Pinpoint the cell where the given text exists, returning its (x, y) midpoint coordinate. 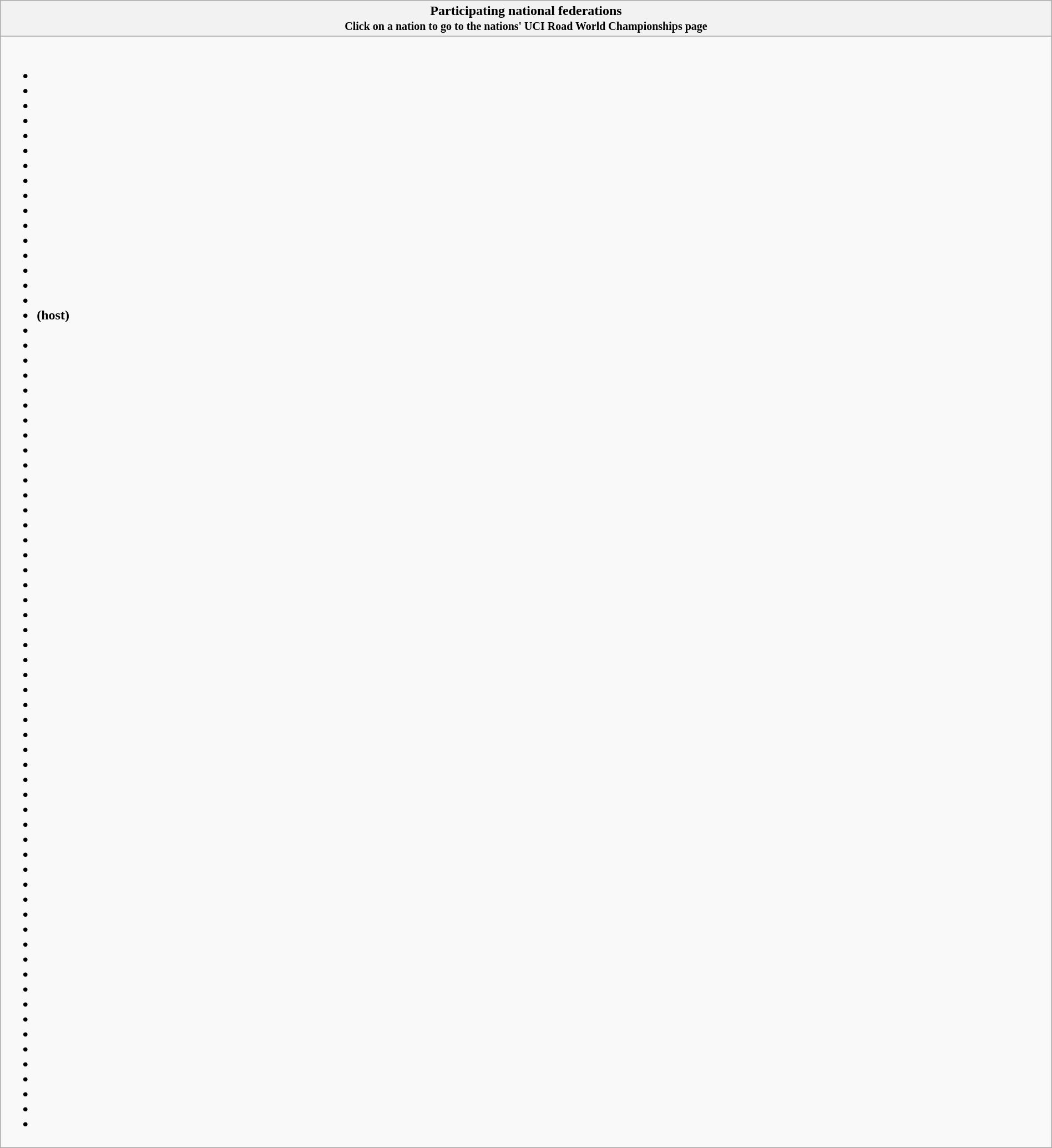
(host) (526, 592)
Participating national federationsClick on a nation to go to the nations' UCI Road World Championships page (526, 19)
